Locate the cell with the specified text and output its [X, Y] center coordinate. 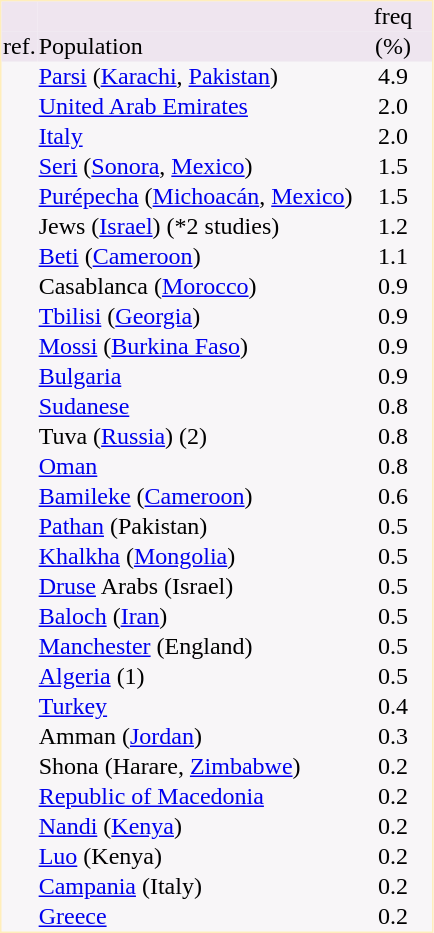
(%) [393, 47]
Tuva (Russia) (2) [196, 437]
Jews (Israel) (*2 studies) [196, 227]
Algeria (1) [196, 677]
Bulgaria [196, 377]
Manchester (England) [196, 647]
1.1 [393, 257]
Casablanca (Morocco) [196, 287]
Bamileke (Cameroon) [196, 497]
Shona (Harare, Zimbabwe) [196, 767]
Population [196, 47]
freq [393, 17]
Baloch (Iran) [196, 617]
Nandi (Kenya) [196, 827]
Khalkha (Mongolia) [196, 557]
United Arab Emirates [196, 107]
1.2 [393, 227]
Italy [196, 137]
0.4 [393, 707]
Turkey [196, 707]
4.9 [393, 77]
Campania (Italy) [196, 887]
Luo (Kenya) [196, 857]
Oman [196, 467]
Republic of Macedonia [196, 797]
Seri (Sonora, Mexico) [196, 167]
Purépecha (Michoacán, Mexico) [196, 197]
0.6 [393, 497]
Mossi (Burkina Faso) [196, 347]
Amman (Jordan) [196, 737]
Pathan (Pakistan) [196, 527]
0.3 [393, 737]
Druse Arabs (Israel) [196, 587]
Beti (Cameroon) [196, 257]
Greece [196, 917]
Tbilisi (Georgia) [196, 317]
Parsi (Karachi, Pakistan) [196, 77]
Sudanese [196, 407]
ref. [20, 47]
